Search for the cell housing the specified text and yield its (X, Y) center coordinate. 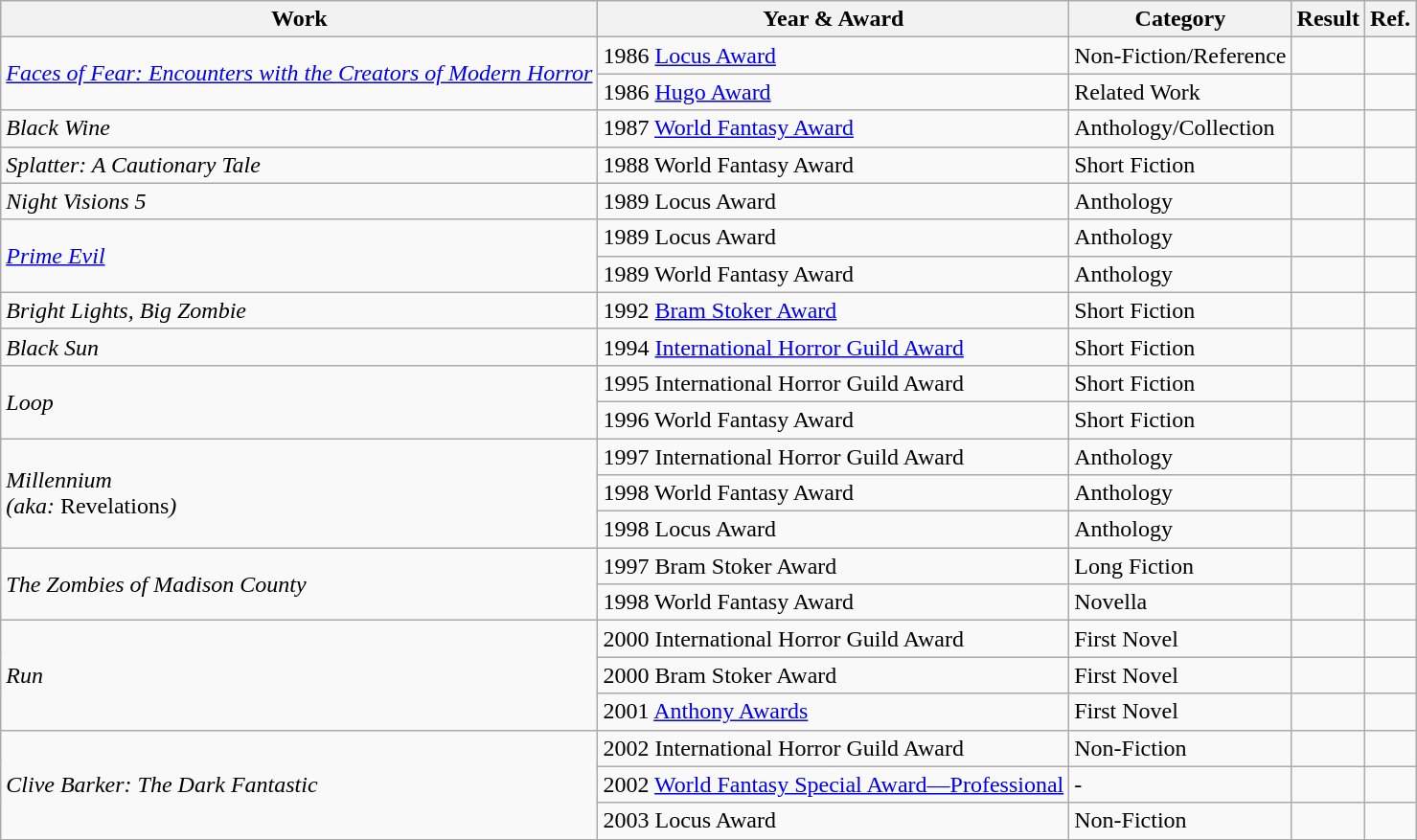
1988 World Fantasy Award (834, 165)
2001 Anthony Awards (834, 712)
Year & Award (834, 19)
2000 International Horror Guild Award (834, 639)
Faces of Fear: Encounters with the Creators of Modern Horror (299, 74)
Clive Barker: The Dark Fantastic (299, 784)
Prime Evil (299, 256)
Work (299, 19)
2002 World Fantasy Special Award—Professional (834, 784)
Category (1180, 19)
Ref. (1389, 19)
Run (299, 675)
Related Work (1180, 92)
Black Wine (299, 128)
Splatter: A Cautionary Tale (299, 165)
1992 Bram Stoker Award (834, 310)
Anthology/Collection (1180, 128)
Bright Lights, Big Zombie (299, 310)
1995 International Horror Guild Award (834, 383)
1997 International Horror Guild Award (834, 457)
2000 Bram Stoker Award (834, 675)
1998 Locus Award (834, 530)
Loop (299, 401)
- (1180, 784)
Black Sun (299, 347)
1987 World Fantasy Award (834, 128)
1989 World Fantasy Award (834, 274)
Millennium(aka: Revelations) (299, 493)
1996 World Fantasy Award (834, 420)
1997 Bram Stoker Award (834, 566)
The Zombies of Madison County (299, 584)
2002 International Horror Guild Award (834, 748)
1986 Hugo Award (834, 92)
Night Visions 5 (299, 201)
1994 International Horror Guild Award (834, 347)
1986 Locus Award (834, 56)
Novella (1180, 602)
Result (1328, 19)
2003 Locus Award (834, 821)
Long Fiction (1180, 566)
Non-Fiction/Reference (1180, 56)
